Return the [X, Y] coordinate for the center point of the cell that contains the specified text.  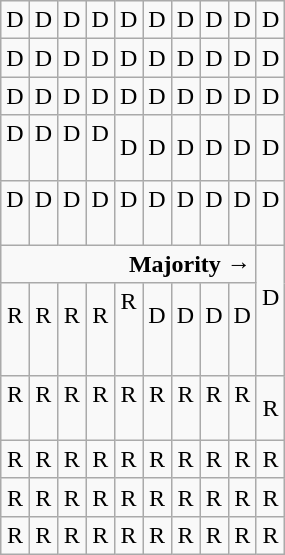
Majority → [129, 264]
